Search for the cell housing the specified text and yield its (X, Y) center coordinate. 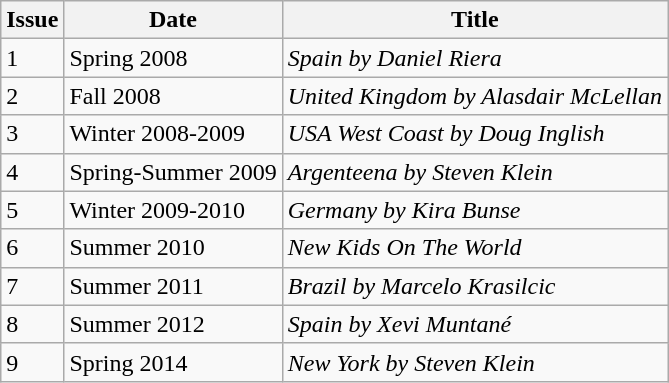
1 (32, 58)
8 (32, 324)
Summer 2010 (173, 248)
2 (32, 96)
Brazil by Marcelo Krasilcic (474, 286)
Title (474, 20)
Winter 2008-2009 (173, 134)
Date (173, 20)
7 (32, 286)
Germany by Kira Bunse (474, 210)
Argenteena by Steven Klein (474, 172)
4 (32, 172)
9 (32, 362)
Fall 2008 (173, 96)
Spain by Daniel Riera (474, 58)
Summer 2012 (173, 324)
United Kingdom by Alasdair McLellan (474, 96)
3 (32, 134)
New York by Steven Klein (474, 362)
Spring 2014 (173, 362)
Issue (32, 20)
6 (32, 248)
Summer 2011 (173, 286)
USA West Coast by Doug Inglish (474, 134)
Spring-Summer 2009 (173, 172)
Winter 2009-2010 (173, 210)
5 (32, 210)
New Kids On The World (474, 248)
Spring 2008 (173, 58)
Spain by Xevi Muntané (474, 324)
